For the text-containing cell, return its midpoint in [X, Y] coordinate format. 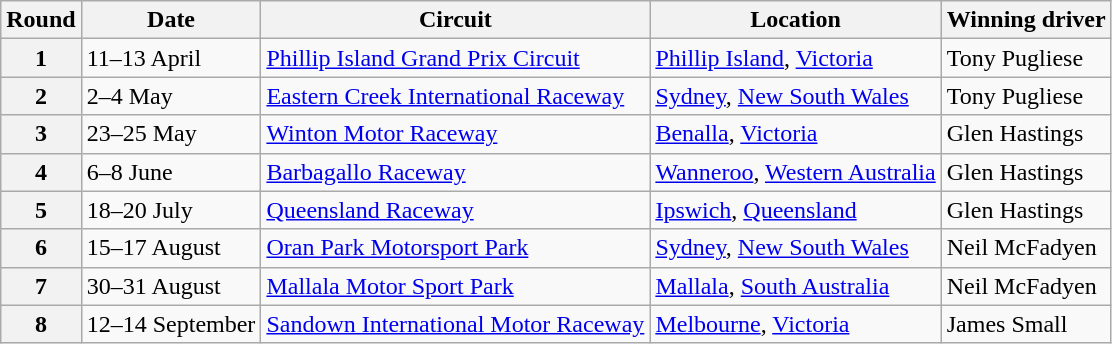
11–13 April [171, 58]
James Small [1026, 324]
23–25 May [171, 134]
6 [41, 248]
8 [41, 324]
Benalla, Victoria [796, 134]
Queensland Raceway [456, 210]
12–14 September [171, 324]
Barbagallo Raceway [456, 172]
Phillip Island, Victoria [796, 58]
2 [41, 96]
7 [41, 286]
Location [796, 20]
Sandown International Motor Raceway [456, 324]
18–20 July [171, 210]
Eastern Creek International Raceway [456, 96]
Oran Park Motorsport Park [456, 248]
4 [41, 172]
Winning driver [1026, 20]
Winton Motor Raceway [456, 134]
1 [41, 58]
Round [41, 20]
6–8 June [171, 172]
30–31 August [171, 286]
Ipswich, Queensland [796, 210]
Phillip Island Grand Prix Circuit [456, 58]
Mallala, South Australia [796, 286]
15–17 August [171, 248]
Melbourne, Victoria [796, 324]
Wanneroo, Western Australia [796, 172]
2–4 May [171, 96]
Circuit [456, 20]
3 [41, 134]
Mallala Motor Sport Park [456, 286]
5 [41, 210]
Date [171, 20]
